Identify which cell holds the provided text, then report its [X, Y] central coordinate. 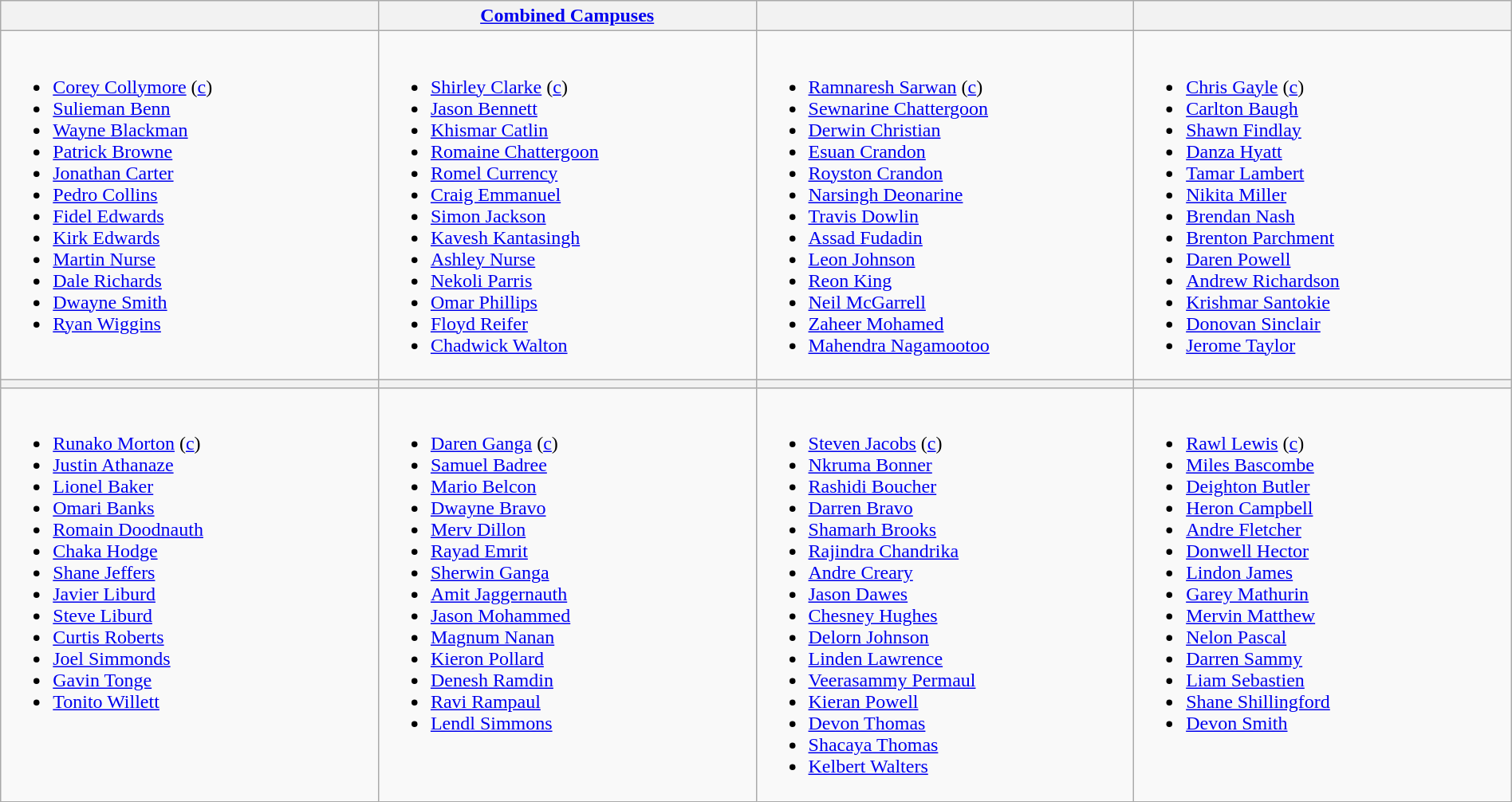
Combined Campuses [567, 16]
